Scan for the cell matching the given text and deliver its [x, y] coordinate at center. 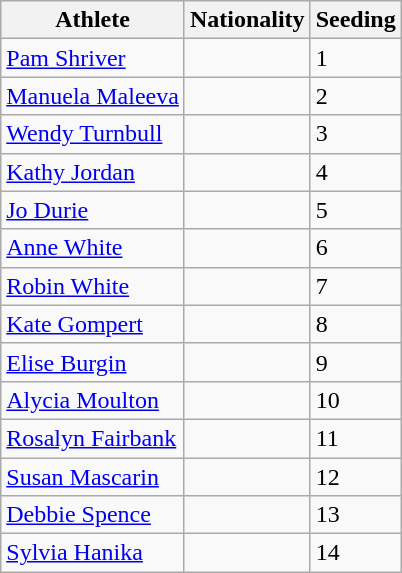
5 [356, 210]
14 [356, 553]
6 [356, 248]
12 [356, 477]
Jo Durie [93, 210]
8 [356, 324]
2 [356, 96]
Anne White [93, 248]
Manuela Maleeva [93, 96]
Rosalyn Fairbank [93, 438]
Wendy Turnbull [93, 134]
Kathy Jordan [93, 172]
Nationality [247, 20]
3 [356, 134]
9 [356, 362]
Pam Shriver [93, 58]
11 [356, 438]
Athlete [93, 20]
Seeding [356, 20]
1 [356, 58]
Debbie Spence [93, 515]
7 [356, 286]
Susan Mascarin [93, 477]
Sylvia Hanika [93, 553]
13 [356, 515]
Kate Gompert [93, 324]
10 [356, 400]
Elise Burgin [93, 362]
4 [356, 172]
Robin White [93, 286]
Alycia Moulton [93, 400]
